From the cell containing the given text, extract its center point as [x, y] coordinate. 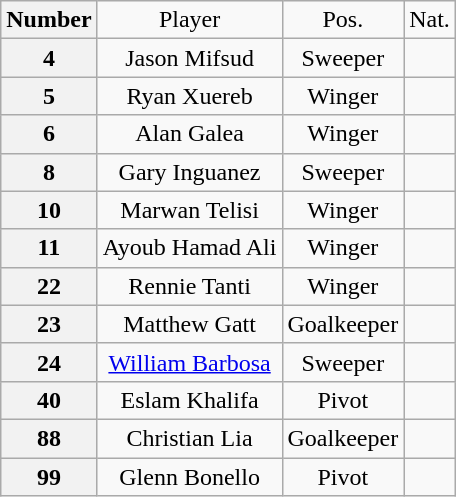
Matthew Gatt [190, 324]
40 [49, 400]
Pos. [343, 20]
Rennie Tanti [190, 286]
Eslam Khalifa [190, 400]
23 [49, 324]
William Barbosa [190, 362]
Marwan Telisi [190, 210]
88 [49, 438]
24 [49, 362]
Number [49, 20]
6 [49, 134]
Ayoub Hamad Ali [190, 248]
11 [49, 248]
Christian Lia [190, 438]
Ryan Xuereb [190, 96]
Nat. [430, 20]
10 [49, 210]
4 [49, 58]
Player [190, 20]
99 [49, 477]
Jason Mifsud [190, 58]
Alan Galea [190, 134]
8 [49, 172]
5 [49, 96]
Glenn Bonello [190, 477]
22 [49, 286]
Gary Inguanez [190, 172]
